Capture the cell that displays the provided text and extract its [X, Y] central coordinate. 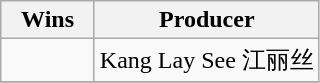
Wins [48, 20]
Kang Lay See 江丽丝 [206, 60]
Producer [206, 20]
